Capture the cell that displays the provided text and extract its [x, y] central coordinate. 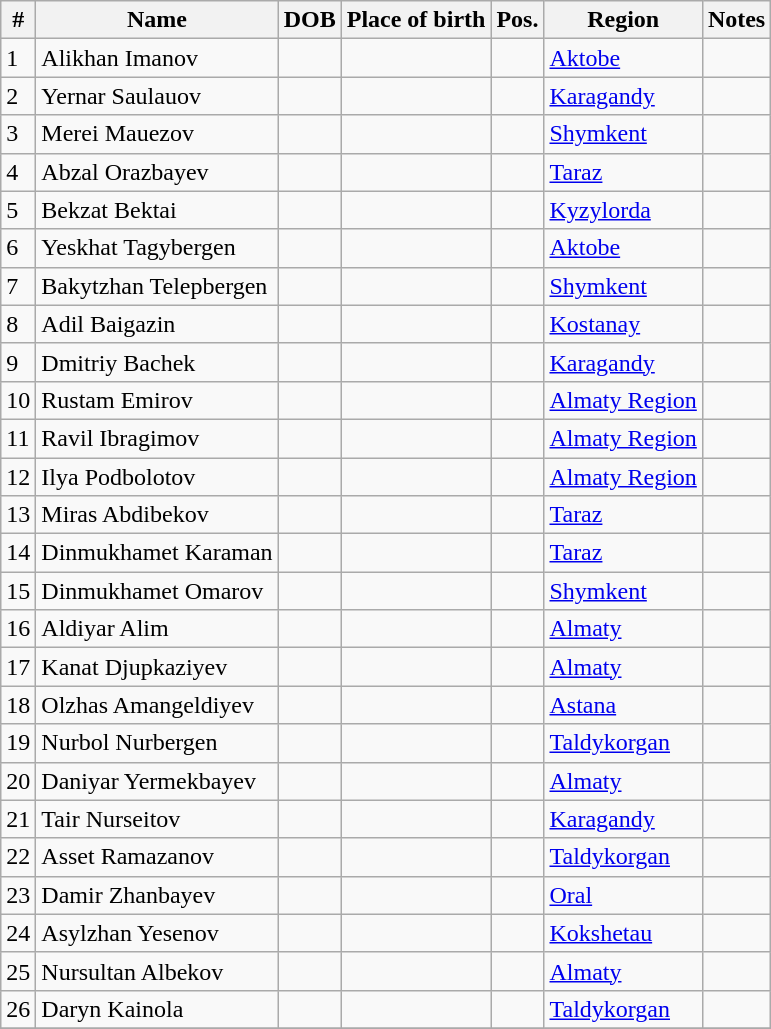
19 [18, 743]
Miras Abdibekov [157, 515]
1 [18, 58]
Dinmukhamet Karaman [157, 553]
Kokshetau [623, 933]
Name [157, 20]
Asset Ramazanov [157, 857]
7 [18, 286]
Yernar Saulauov [157, 96]
Tair Nurseitov [157, 819]
25 [18, 971]
5 [18, 210]
Abzal Orazbayev [157, 172]
13 [18, 515]
21 [18, 819]
Rustam Emirov [157, 400]
Daniyar Yermekbayev [157, 781]
Astana [623, 705]
20 [18, 781]
9 [18, 362]
Bakytzhan Telepbergen [157, 286]
Dmitriy Bachek [157, 362]
Daryn Kainola [157, 1009]
15 [18, 591]
Yeskhat Tagybergen [157, 248]
Bekzat Bektai [157, 210]
DOB [310, 20]
Dinmukhamet Omarov [157, 591]
3 [18, 134]
18 [18, 705]
Olzhas Amangeldiyev [157, 705]
10 [18, 400]
23 [18, 895]
Kyzylorda [623, 210]
Merei Mauezov [157, 134]
Region [623, 20]
11 [18, 438]
14 [18, 553]
22 [18, 857]
Damir Zhanbayev [157, 895]
Place of birth [416, 20]
4 [18, 172]
Asylzhan Yesenov [157, 933]
12 [18, 477]
26 [18, 1009]
Nursultan Albekov [157, 971]
6 [18, 248]
Ravil Ibragimov [157, 438]
Kanat Djupkaziyev [157, 667]
Notes [736, 20]
17 [18, 667]
16 [18, 629]
Pos. [518, 20]
Oral [623, 895]
24 [18, 933]
Adil Baigazin [157, 324]
Aldiyar Alim [157, 629]
Kostanay [623, 324]
Alikhan Imanov [157, 58]
Nurbol Nurbergen [157, 743]
8 [18, 324]
# [18, 20]
Ilya Podbolotov [157, 477]
2 [18, 96]
